Find where the given text appears and provide that cell's center as (x, y) coordinate. 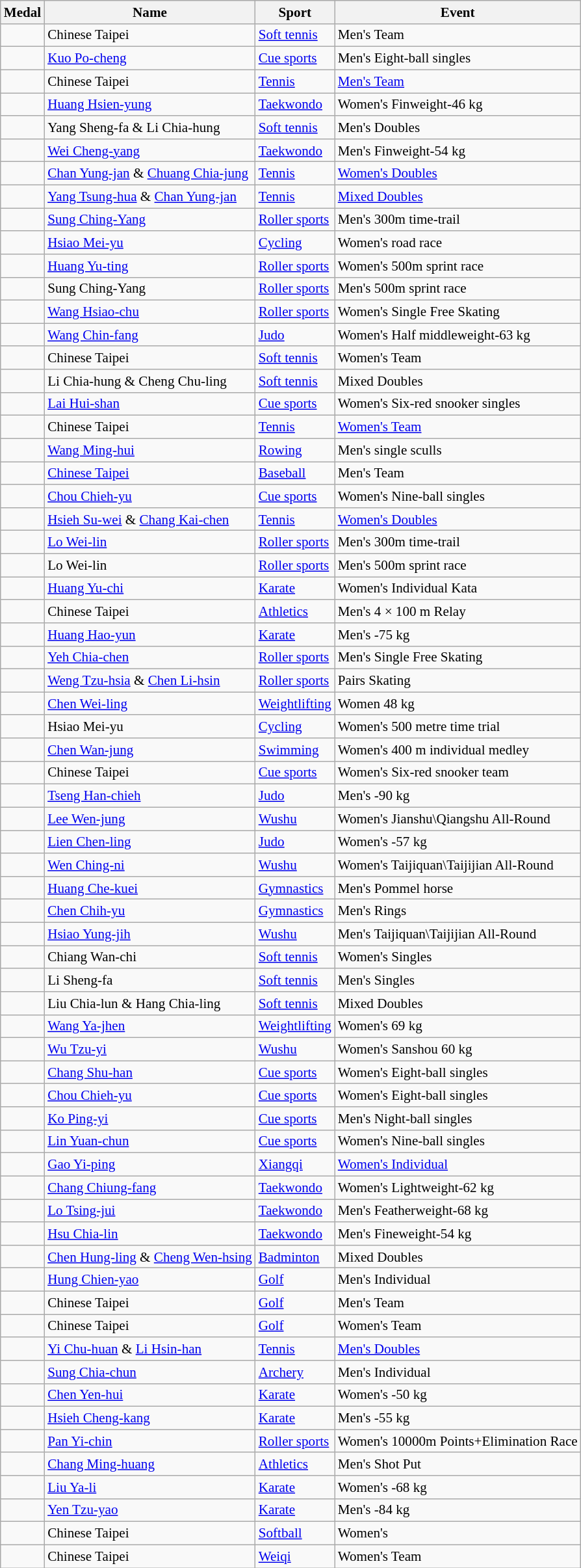
Yeh Chia-chen (149, 657)
Women's 500 metre time trial (458, 726)
Wang Ya-jhen (149, 1026)
Li Chia-hung & Cheng Chu-ling (149, 381)
Weiqi (295, 1556)
Men's -90 kg (458, 796)
Women's Six-red snooker team (458, 773)
Liu Ya-li (149, 1487)
Chen Chih-yu (149, 910)
Men's -75 kg (458, 635)
Yang Tsung-hua & Chan Yung-jan (149, 196)
Women's 69 kg (458, 1026)
Liu Chia-lun & Hang Chia-ling (149, 1003)
Women's -68 kg (458, 1487)
Women's Individual (458, 1164)
Women's -57 kg (458, 842)
Women's Sanshou 60 kg (458, 1050)
Yi Chu-huan & Li Hsin-han (149, 1349)
Men's Single Free Skating (458, 657)
Men's single sculls (458, 450)
Archery (295, 1372)
Men's Rings (458, 910)
Chang Ming-huang (149, 1463)
Men's Shot Put (458, 1463)
Huang Che-kuei (149, 887)
Men's 4 × 100 m Relay (458, 611)
Women's Finweight-46 kg (458, 104)
Women 48 kg (458, 704)
Wu Tzu-yi (149, 1050)
Tseng Han-chieh (149, 796)
Lin Yuan-chun (149, 1141)
Rowing (295, 450)
Women's Jianshu\Qiangshu All-Round (458, 818)
Men's -55 kg (458, 1418)
Men's Eight-ball singles (458, 59)
Women's (458, 1534)
Chen Wan-jung (149, 749)
Swimming (295, 749)
Chang Chiung-fang (149, 1188)
Lee Wen-jung (149, 818)
Softball (295, 1534)
Women's Half middleweight-63 kg (458, 334)
Medal (22, 12)
Sport (295, 12)
Xiangqi (295, 1164)
Li Sheng-fa (149, 979)
Kuo Po-cheng (149, 59)
Chen Wei-ling (149, 704)
Badminton (295, 1256)
Event (458, 12)
Weng Tzu-hsia & Chen Li-hsin (149, 680)
Women's Lightweight-62 kg (458, 1188)
Gao Yi-ping (149, 1164)
Men's Pommel horse (458, 887)
Women's Singles (458, 957)
Men's Finweight-54 kg (458, 150)
Pairs Skating (458, 680)
Women's Six-red snooker singles (458, 403)
Chang Shu-han (149, 1072)
Women's 400 m individual medley (458, 749)
Women's 10000m Points+Elimination Race (458, 1441)
Hung Chien-yao (149, 1280)
Yen Tzu-yao (149, 1510)
Pan Yi-chin (149, 1441)
Men's Featherweight-68 kg (458, 1211)
Baseball (295, 473)
Lo Tsing-jui (149, 1211)
Men's -84 kg (458, 1510)
Ko Ping-yi (149, 1119)
Men's Night-ball singles (458, 1119)
Lai Hui-shan (149, 403)
Chan Yung-jan & Chuang Chia-jung (149, 173)
Huang Yu-chi (149, 588)
Wen Ching-ni (149, 865)
Huang Yu-ting (149, 265)
Women's Single Free Skating (458, 312)
Women's Taijiquan\Taijijian All-Round (458, 865)
Name (149, 12)
Huang Hsien-yung (149, 104)
Huang Hao-yun (149, 635)
Women's -50 kg (458, 1394)
Chiang Wan-chi (149, 957)
Yang Sheng-fa & Li Chia-hung (149, 127)
Men's Fineweight-54 kg (458, 1233)
Hsiao Yung-jih (149, 934)
Hsieh Cheng-kang (149, 1418)
Hsieh Su-wei & Chang Kai-chen (149, 519)
Men's Taijiquan\Taijijian All-Round (458, 934)
Chen Yen-hui (149, 1394)
Women's road race (458, 242)
Women's Individual Kata (458, 588)
Wang Hsiao-chu (149, 312)
Men's Singles (458, 979)
Sung Chia-chun (149, 1372)
Women's 500m sprint race (458, 265)
Wang Chin-fang (149, 334)
Wei Cheng-yang (149, 150)
Wang Ming-hui (149, 450)
Chen Hung-ling & Cheng Wen-hsing (149, 1256)
Lien Chen-ling (149, 842)
Hsu Chia-lin (149, 1233)
